Pinpoint the cell where the given text exists, returning its [X, Y] midpoint coordinate. 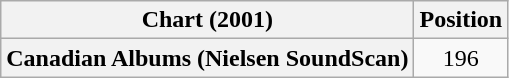
Canadian Albums (Nielsen SoundScan) [208, 58]
196 [461, 58]
Position [461, 20]
Chart (2001) [208, 20]
